Identify which cell holds the provided text, then report its (x, y) central coordinate. 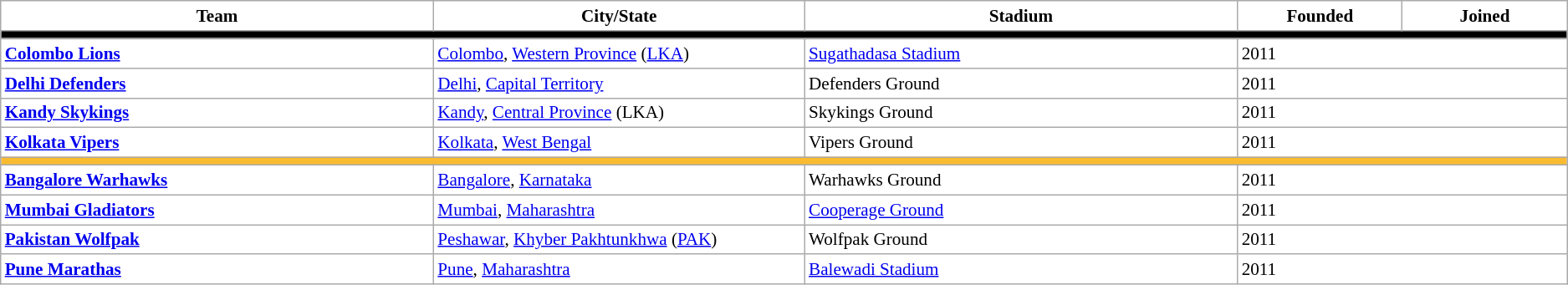
Kolkata Vipers (217, 142)
Pakistan Wolfpak (217, 239)
Cooperage Ground (1021, 209)
Kandy, Central Province (LKA) (619, 112)
Kolkata, West Bengal (619, 142)
Stadium (1021, 15)
Delhi Defenders (217, 84)
Wolfpak Ground (1021, 239)
Mumbai, Maharashtra (619, 209)
Mumbai Gladiators (217, 209)
Bangalore Warhawks (217, 181)
Warhawks Ground (1021, 181)
Defenders Ground (1021, 84)
Sugathadasa Stadium (1021, 53)
Colombo Lions (217, 53)
Delhi, Capital Territory (619, 84)
Colombo, Western Province (LKA) (619, 53)
Pune, Maharashtra (619, 269)
Skykings Ground (1021, 112)
City/State (619, 15)
Balewadi Stadium (1021, 269)
Peshawar, Khyber Pakhtunkhwa (PAK) (619, 239)
Founded (1320, 15)
Vipers Ground (1021, 142)
Kandy Skykings (217, 112)
Bangalore, Karnataka (619, 181)
Joined (1485, 15)
Team (217, 15)
Pune Marathas (217, 269)
